From the cell containing the given text, extract its center point as [X, Y] coordinate. 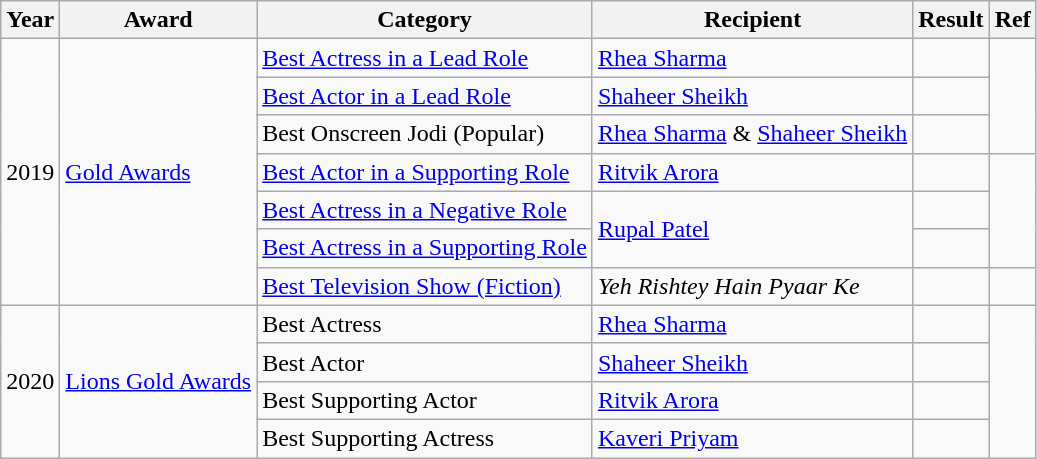
Best Onscreen Jodi (Popular) [425, 134]
Best Supporting Actress [425, 438]
Kaveri Priyam [752, 438]
Lions Gold Awards [158, 381]
Best Television Show (Fiction) [425, 286]
Best Actor in a Lead Role [425, 96]
Best Actress in a Negative Role [425, 210]
Result [951, 20]
Best Actress in a Supporting Role [425, 248]
Category [425, 20]
Rupal Patel [752, 229]
Rhea Sharma & Shaheer Sheikh [752, 134]
Best Supporting Actor [425, 400]
2020 [30, 381]
Yeh Rishtey Hain Pyaar Ke [752, 286]
Year [30, 20]
Award [158, 20]
Best Actress [425, 324]
Gold Awards [158, 172]
Best Actor [425, 362]
Best Actor in a Supporting Role [425, 172]
Recipient [752, 20]
2019 [30, 172]
Best Actress in a Lead Role [425, 58]
Ref [1012, 20]
